For the text-containing cell, return its midpoint in (x, y) coordinate format. 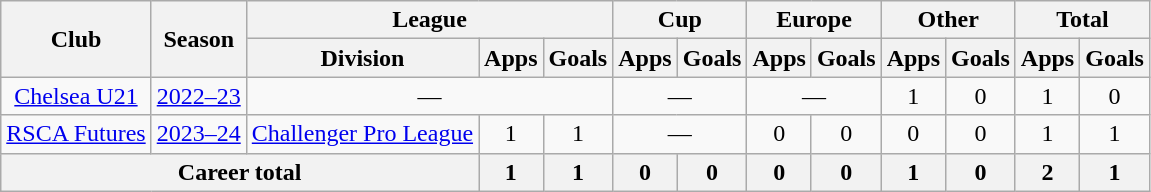
2022–23 (198, 96)
Season (198, 39)
Other (948, 20)
Career total (240, 172)
2 (1047, 172)
Division (362, 58)
Cup (680, 20)
RSCA Futures (76, 134)
Chelsea U21 (76, 96)
League (429, 20)
Total (1082, 20)
Challenger Pro League (362, 134)
2023–24 (198, 134)
Europe (814, 20)
Club (76, 39)
